From the cell containing the given text, extract its center point as [X, Y] coordinate. 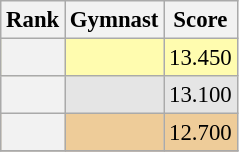
12.700 [200, 133]
Score [200, 20]
Gymnast [114, 20]
13.100 [200, 95]
Rank [33, 20]
13.450 [200, 58]
